Detect which cell encompasses the target text, then output its (X, Y) center coordinate. 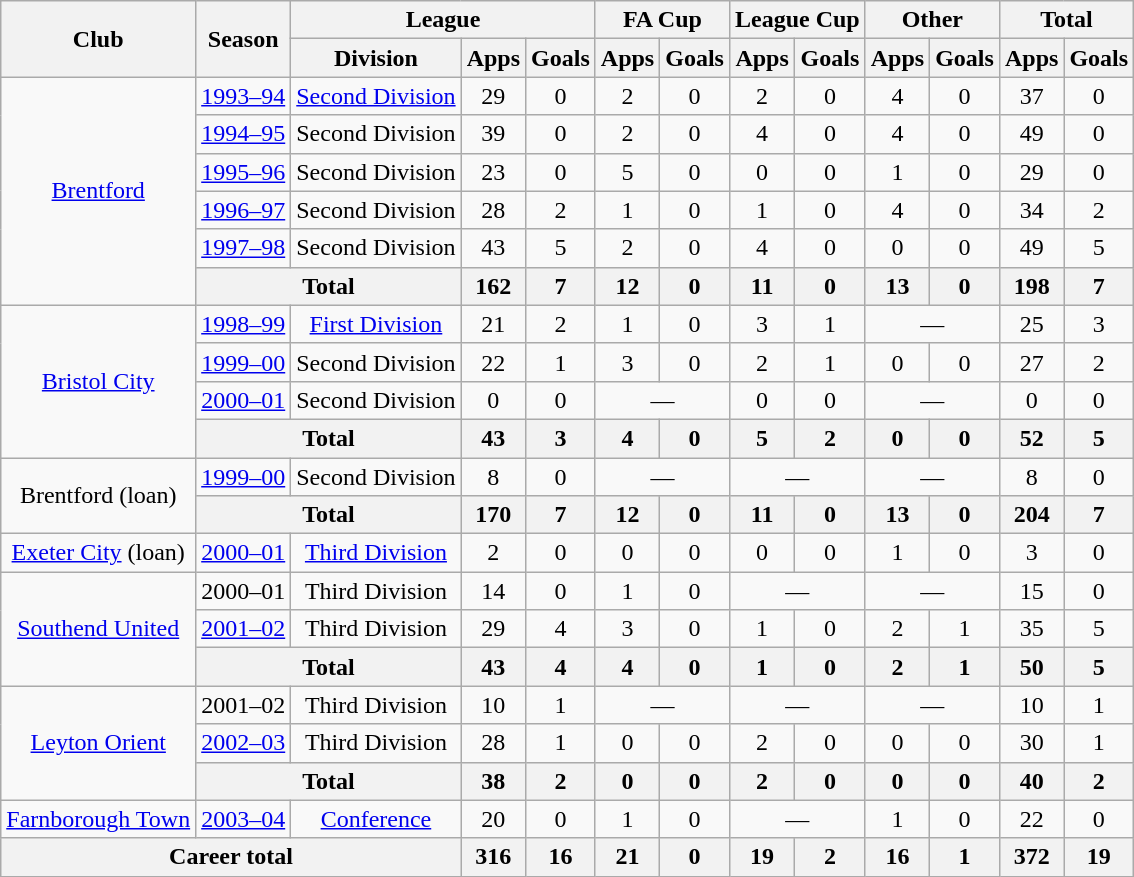
Other (932, 20)
Leyton Orient (98, 743)
Career total (231, 857)
37 (1031, 96)
198 (1031, 286)
1994–95 (244, 134)
35 (1031, 629)
Bristol City (98, 381)
162 (493, 286)
1993–94 (244, 96)
372 (1031, 857)
2003–04 (244, 819)
20 (493, 819)
40 (1031, 781)
204 (1031, 515)
Club (98, 39)
25 (1031, 324)
34 (1031, 210)
50 (1031, 667)
Farnborough Town (98, 819)
League Cup (797, 20)
Season (244, 39)
Brentford (98, 191)
39 (493, 134)
316 (493, 857)
14 (493, 591)
Southend United (98, 629)
Exeter City (loan) (98, 553)
Brentford (loan) (98, 496)
1998–99 (244, 324)
38 (493, 781)
15 (1031, 591)
First Division (376, 324)
30 (1031, 743)
2002–03 (244, 743)
1995–96 (244, 172)
27 (1031, 362)
23 (493, 172)
FA Cup (662, 20)
1997–98 (244, 248)
Division (376, 58)
170 (493, 515)
League (444, 20)
52 (1031, 438)
1996–97 (244, 210)
Conference (376, 819)
